Scan for the cell matching the given text and deliver its (x, y) coordinate at center. 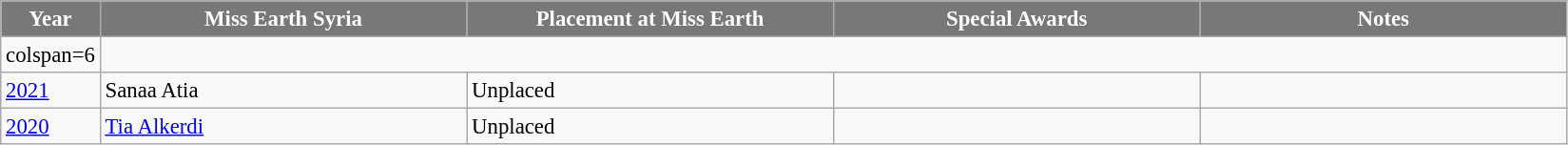
Special Awards (1016, 19)
Placement at Miss Earth (650, 19)
Notes (1384, 19)
Sanaa Atia (283, 91)
2020 (50, 127)
2021 (50, 91)
Tia Alkerdi (283, 127)
Miss Earth Syria (283, 19)
colspan=6 (50, 55)
Year (50, 19)
